Output the [x, y] coordinate of the center of the cell containing the given text.  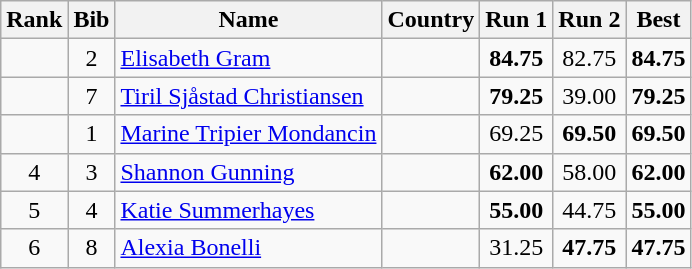
1 [92, 134]
Best [658, 20]
6 [34, 248]
Run 2 [590, 20]
Katie Summerhayes [248, 210]
Marine Tripier Mondancin [248, 134]
69.25 [516, 134]
Name [248, 20]
Country [431, 20]
3 [92, 172]
Tiril Sjåstad Christiansen [248, 96]
5 [34, 210]
44.75 [590, 210]
58.00 [590, 172]
Alexia Bonelli [248, 248]
Run 1 [516, 20]
Rank [34, 20]
2 [92, 58]
Shannon Gunning [248, 172]
8 [92, 248]
Elisabeth Gram [248, 58]
82.75 [590, 58]
Bib [92, 20]
39.00 [590, 96]
7 [92, 96]
31.25 [516, 248]
